Extract the [x, y] coordinate from the center of the cell holding the provided text.  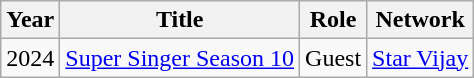
2024 [30, 58]
Star Vijay [420, 58]
Super Singer Season 10 [180, 58]
Guest [334, 58]
Title [180, 20]
Role [334, 20]
Year [30, 20]
Network [420, 20]
